Determine the (x, y) coordinate at the center of the cell enclosing the given text.  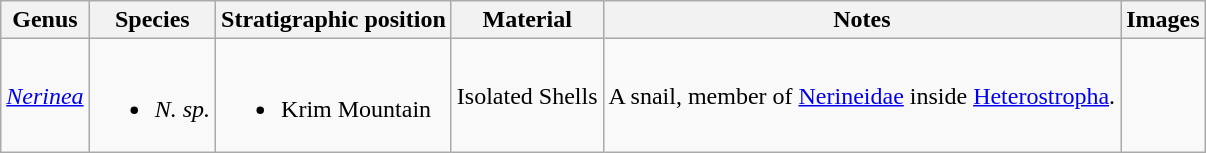
N. sp. (152, 96)
Nerinea (45, 96)
Material (527, 20)
Species (152, 20)
Genus (45, 20)
Stratigraphic position (334, 20)
A snail, member of Nerineidae inside Heterostropha. (862, 96)
Krim Mountain (334, 96)
Isolated Shells (527, 96)
Notes (862, 20)
Images (1163, 20)
